Identify which cell holds the provided text, then report its [X, Y] central coordinate. 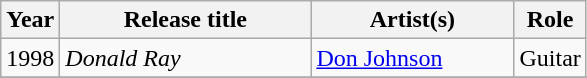
Guitar [550, 58]
Artist(s) [412, 20]
Year [30, 20]
Role [550, 20]
Don Johnson [412, 58]
Release title [186, 20]
Donald Ray [186, 58]
1998 [30, 58]
